Return the (X, Y) coordinate for the center point of the cell that contains the specified text.  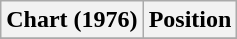
Position (190, 20)
Chart (1976) (72, 20)
